Return (X, Y) of the center of cell containing provided text 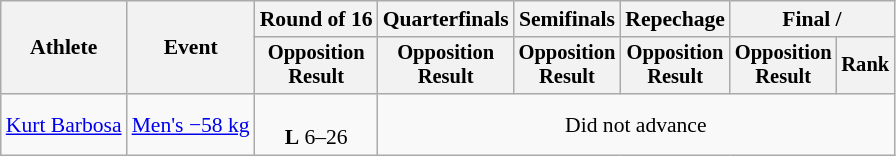
Rank (865, 66)
Did not advance (636, 124)
Men's −58 kg (191, 124)
L 6–26 (316, 124)
Repechage (675, 19)
Kurt Barbosa (64, 124)
Semifinals (568, 19)
Quarterfinals (446, 19)
Event (191, 48)
Athlete (64, 48)
Round of 16 (316, 19)
Final / (812, 19)
